Find where the given text appears and provide that cell's center as [X, Y] coordinate. 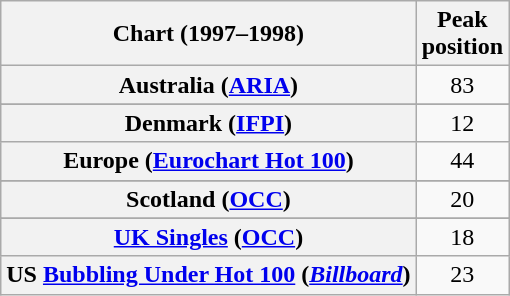
Europe (Eurochart Hot 100) [208, 161]
12 [462, 123]
UK Singles (OCC) [208, 237]
Australia (ARIA) [208, 85]
Chart (1997–1998) [208, 34]
23 [462, 275]
83 [462, 85]
Scotland (OCC) [208, 199]
18 [462, 237]
20 [462, 199]
US Bubbling Under Hot 100 (Billboard) [208, 275]
Peakposition [462, 34]
Denmark (IFPI) [208, 123]
44 [462, 161]
